Determine the (X, Y) coordinate at the center of the cell enclosing the given text.  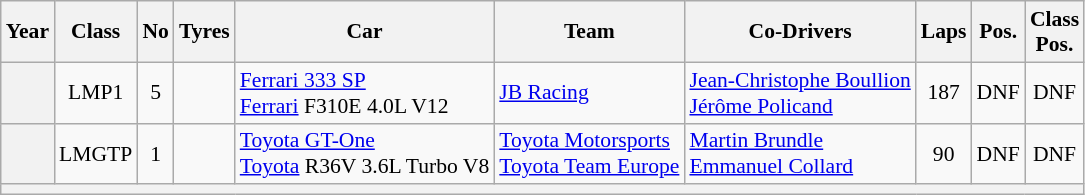
Toyota GT-OneToyota R36V 3.6L Turbo V8 (365, 154)
187 (944, 92)
Year (28, 32)
Team (589, 32)
1 (156, 154)
ClassPos. (1054, 32)
90 (944, 154)
LMP1 (96, 92)
Ferrari 333 SPFerrari F310E 4.0L V12 (365, 92)
Martin Brundle Emmanuel Collard (800, 154)
Jean-Christophe Boullion Jérôme Policand (800, 92)
5 (156, 92)
Co-Drivers (800, 32)
No (156, 32)
Pos. (998, 32)
Laps (944, 32)
JB Racing (589, 92)
Toyota Motorsports Toyota Team Europe (589, 154)
Car (365, 32)
LMGTP (96, 154)
Tyres (204, 32)
Class (96, 32)
